Search for the cell housing the specified text and yield its [X, Y] center coordinate. 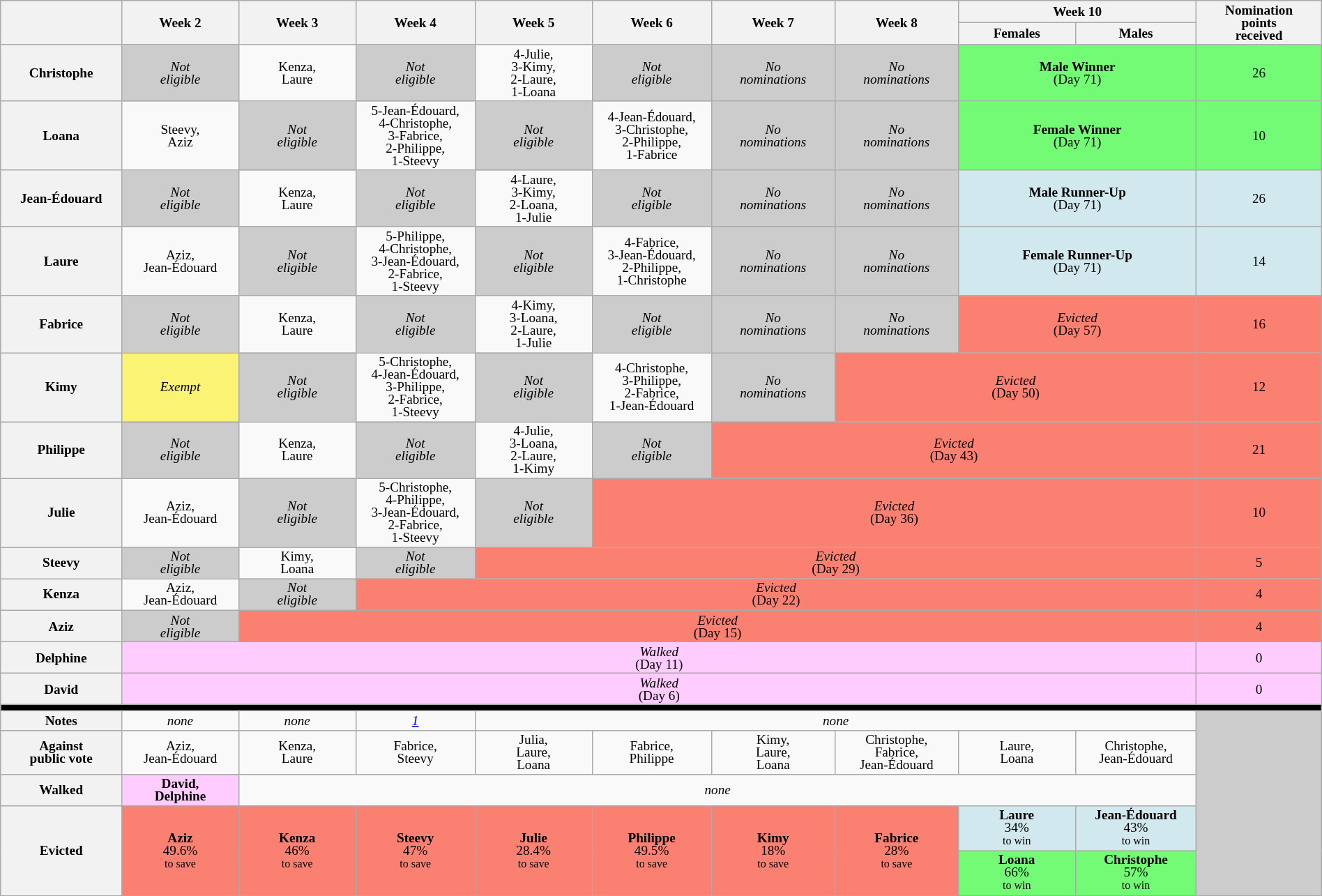
Notes [61, 721]
Females [1017, 33]
Fabrice,Steevy [416, 752]
1 [416, 721]
Nominationpointsreceived [1259, 22]
Evicted [61, 851]
4-Jean-Édouard,3-Christophe,2-Philippe,1-Fabrice [651, 135]
Week 8 [897, 22]
Againstpublic vote [61, 752]
4-Christophe,3-Philippe,2-Fabrice,1-Jean-Édouard [651, 386]
Week 10 [1077, 12]
Steevy,Aziz [181, 135]
Week 4 [416, 22]
Kimy,Laure,Loana [773, 752]
Female Winner (Day 71) [1077, 135]
Steevy [61, 563]
4-Laure,3-Kimy,2-Loana,1-Julie [533, 198]
12 [1259, 386]
Fabrice,Philippe [651, 752]
David [61, 689]
Aziz49.6%to save [181, 851]
Jean-Édouard43%to win [1136, 828]
16 [1259, 324]
Evicted(Day 50) [1015, 386]
David,Delphine [181, 789]
Fabrice28%to save [897, 851]
Kimy18%to save [773, 851]
Evicted(Day 22) [776, 594]
Christophe,Jean-Édouard [1136, 752]
Delphine [61, 657]
5-Philippe,4-Christophe,3-Jean-Édouard,2-Fabrice,1-Steevy [416, 261]
Male Winner(Day 71) [1077, 73]
Fabrice [61, 324]
Evicted(Day 43) [954, 450]
4-Kimy,3-Loana,2-Laure,1-Julie [533, 324]
Walked(Day 6) [660, 689]
Walked [61, 789]
Week 7 [773, 22]
5-Christophe,4-Philippe,3-Jean-Édouard,2-Fabrice,1-Steevy [416, 513]
Kenza46%to save [297, 851]
Week 6 [651, 22]
Christophe,Fabrice,Jean-Édouard [897, 752]
Evicted(Day 57) [1077, 324]
4-Fabrice,3-Jean-Édouard,2-Philippe,1-Christophe [651, 261]
Exempt [181, 386]
Female Runner-Up(Day 71) [1077, 261]
Aziz [61, 626]
Philippe [61, 450]
Male Runner-Up(Day 71) [1077, 198]
Walked(Day 11) [660, 657]
Males [1136, 33]
5-Christophe,4-Jean-Édouard,3-Philippe,2-Fabrice,1-Steevy [416, 386]
21 [1259, 450]
Loana66%to win [1017, 873]
Jean-Édouard [61, 198]
Christophe57%to win [1136, 873]
Laure34%to win [1017, 828]
Loana [61, 135]
Week 3 [297, 22]
Laure [61, 261]
Week 5 [533, 22]
Julie [61, 513]
Kimy [61, 386]
Week 2 [181, 22]
4-Julie,3-Kimy,2-Laure,1-Loana [533, 73]
Steevy47%to save [416, 851]
Philippe49.5%to save [651, 851]
Julia,Laure,Loana [533, 752]
5 [1259, 563]
4-Julie,3-Loana,2-Laure,1-Kimy [533, 450]
Christophe [61, 73]
Evicted(Day 36) [894, 513]
Julie28.4%to save [533, 851]
Laure,Loana [1017, 752]
5-Jean-Édouard,4-Christophe,3-Fabrice,2-Philippe,1-Steevy [416, 135]
Evicted(Day 15) [717, 626]
Kimy,Loana [297, 563]
Evicted(Day 29) [835, 563]
14 [1259, 261]
Kenza [61, 594]
